Identify which cell holds the provided text, then report its [x, y] central coordinate. 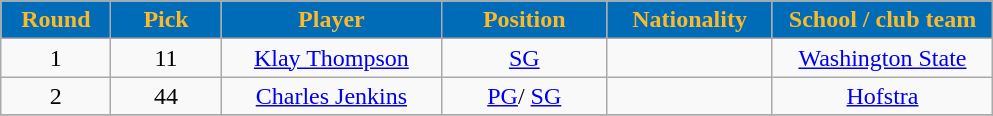
PG/ SG [524, 96]
Pick [166, 20]
Charles Jenkins [331, 96]
Washington State [882, 58]
Position [524, 20]
Hofstra [882, 96]
Klay Thompson [331, 58]
School / club team [882, 20]
11 [166, 58]
Round [56, 20]
Nationality [690, 20]
SG [524, 58]
44 [166, 96]
1 [56, 58]
Player [331, 20]
2 [56, 96]
